Find where the given text appears and provide that cell's center as [x, y] coordinate. 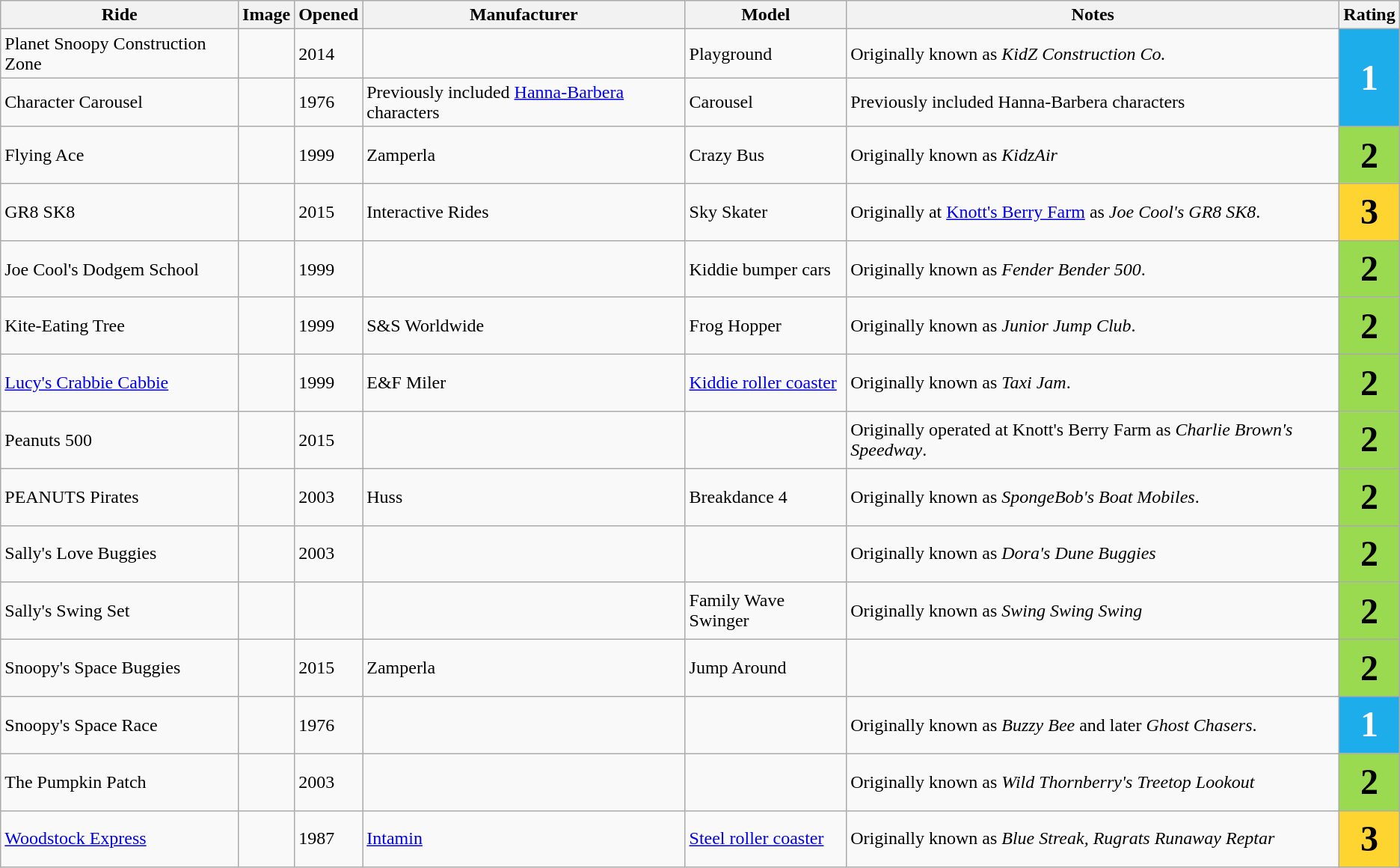
Kite-Eating Tree [120, 325]
Sally's Love Buggies [120, 554]
Originally at Knott's Berry Farm as Joe Cool's GR8 SK8. [1093, 212]
Model [766, 15]
Flying Ace [120, 155]
Planet Snoopy Construction Zone [120, 54]
Frog Hopper [766, 325]
Intamin [524, 839]
Originally known as Dora's Dune Buggies [1093, 554]
Huss [524, 497]
Manufacturer [524, 15]
GR8 SK8 [120, 212]
Jump Around [766, 667]
Breakdance 4 [766, 497]
Character Carousel [120, 102]
Sally's Swing Set [120, 611]
Originally known as Taxi Jam. [1093, 383]
Joe Cool's Dodgem School [120, 269]
Originally known as Junior Jump Club. [1093, 325]
PEANUTS Pirates [120, 497]
2014 [329, 54]
Originally operated at Knott's Berry Farm as Charlie Brown's Speedway. [1093, 440]
1987 [329, 839]
Originally known as KidzAir [1093, 155]
Kiddie roller coaster [766, 383]
Ride [120, 15]
Notes [1093, 15]
Opened [329, 15]
Image [266, 15]
Originally known as KidZ Construction Co. [1093, 54]
Snoopy's Space Race [120, 725]
Family Wave Swinger [766, 611]
Originally known as SpongeBob's Boat Mobiles. [1093, 497]
Originally known as Buzzy Bee and later Ghost Chasers. [1093, 725]
E&F Miler [524, 383]
Rating [1369, 15]
Originally known as Swing Swing Swing [1093, 611]
Snoopy's Space Buggies [120, 667]
Peanuts 500 [120, 440]
Originally known as Wild Thornberry's Treetop Lookout [1093, 782]
Originally known as Fender Bender 500. [1093, 269]
Woodstock Express [120, 839]
Lucy's Crabbie Cabbie [120, 383]
Crazy Bus [766, 155]
Playground [766, 54]
S&S Worldwide [524, 325]
Kiddie bumper cars [766, 269]
The Pumpkin Patch [120, 782]
Carousel [766, 102]
Sky Skater [766, 212]
Originally known as Blue Streak, Rugrats Runaway Reptar [1093, 839]
Steel roller coaster [766, 839]
Interactive Rides [524, 212]
